Output the [x, y] coordinate of the center of the cell containing the given text.  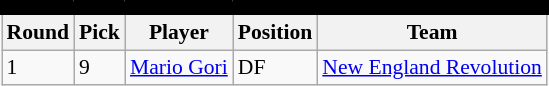
Position [275, 32]
Pick [100, 32]
Player [179, 32]
Round [38, 32]
1 [38, 68]
Team [432, 32]
Mario Gori [179, 68]
New England Revolution [432, 68]
DF [275, 68]
9 [100, 68]
